Capture the cell that displays the provided text and extract its [X, Y] central coordinate. 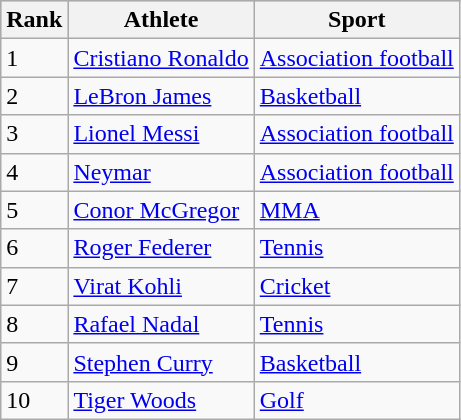
9 [34, 362]
Tiger Woods [161, 400]
Lionel Messi [161, 134]
Sport [356, 20]
Golf [356, 400]
Conor McGregor [161, 210]
Rank [34, 20]
Virat Kohli [161, 286]
6 [34, 248]
Cricket [356, 286]
Neymar [161, 172]
8 [34, 324]
LeBron James [161, 96]
3 [34, 134]
MMA [356, 210]
Rafael Nadal [161, 324]
7 [34, 286]
4 [34, 172]
Athlete [161, 20]
5 [34, 210]
2 [34, 96]
Cristiano Ronaldo [161, 58]
10 [34, 400]
Roger Federer [161, 248]
Stephen Curry [161, 362]
1 [34, 58]
